Find where the given text appears and provide that cell's center as (X, Y) coordinate. 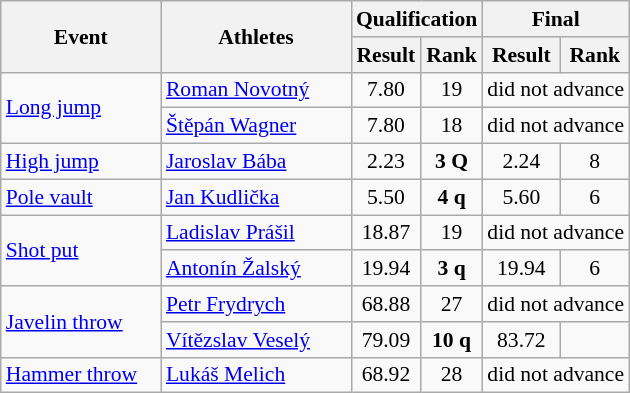
2.23 (386, 162)
5.60 (521, 197)
Shot put (81, 250)
Vítězslav Veselý (256, 340)
27 (452, 304)
18 (452, 126)
Lukáš Melich (256, 375)
79.09 (386, 340)
High jump (81, 162)
28 (452, 375)
Roman Novotný (256, 90)
Long jump (81, 108)
Hammer throw (81, 375)
3 q (452, 269)
Pole vault (81, 197)
5.50 (386, 197)
68.88 (386, 304)
10 q (452, 340)
Final (556, 19)
Jan Kudlička (256, 197)
Javelin throw (81, 322)
2.24 (521, 162)
Antonín Žalský (256, 269)
Petr Frydrych (256, 304)
Štěpán Wagner (256, 126)
68.92 (386, 375)
Ladislav Prášil (256, 233)
4 q (452, 197)
3 Q (452, 162)
Qualification (416, 19)
8 (594, 162)
18.87 (386, 233)
Jaroslav Bába (256, 162)
Athletes (256, 36)
83.72 (521, 340)
Event (81, 36)
